Scan for the cell matching the given text and deliver its (x, y) coordinate at center. 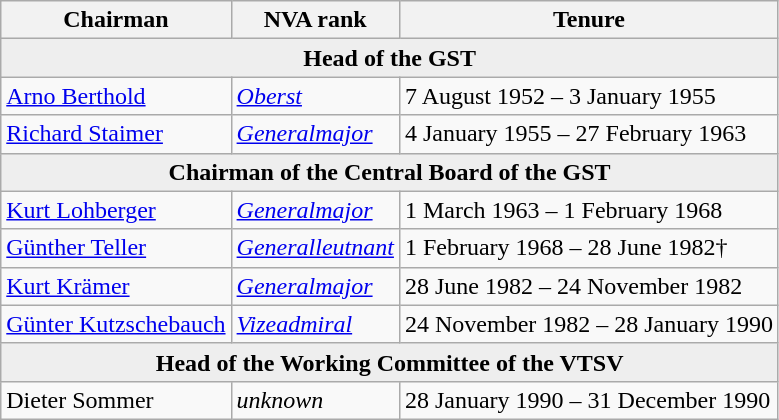
28 June 1982 – 24 November 1982 (588, 286)
28 January 1990 – 31 December 1990 (588, 400)
7 August 1952 – 3 January 1955 (588, 96)
Richard Staimer (116, 134)
Kurt Lohberger (116, 210)
24 November 1982 – 28 January 1990 (588, 324)
Head of the GST (390, 58)
Head of the Working Committee of the VTSV (390, 362)
Günter Kutzschebauch (116, 324)
1 March 1963 – 1 February 1968 (588, 210)
NVA rank (315, 20)
Günther Teller (116, 248)
Chairman (116, 20)
Arno Berthold (116, 96)
Dieter Sommer (116, 400)
Oberst (315, 96)
Chairman of the Central Board of the GST (390, 172)
Tenure (588, 20)
1 February 1968 – 28 June 1982† (588, 248)
Generalleutnant (315, 248)
Kurt Krämer (116, 286)
Vizeadmiral (315, 324)
4 January 1955 – 27 February 1963 (588, 134)
unknown (315, 400)
